Provide the (x, y) coordinate of the cell's center where the given text is located.  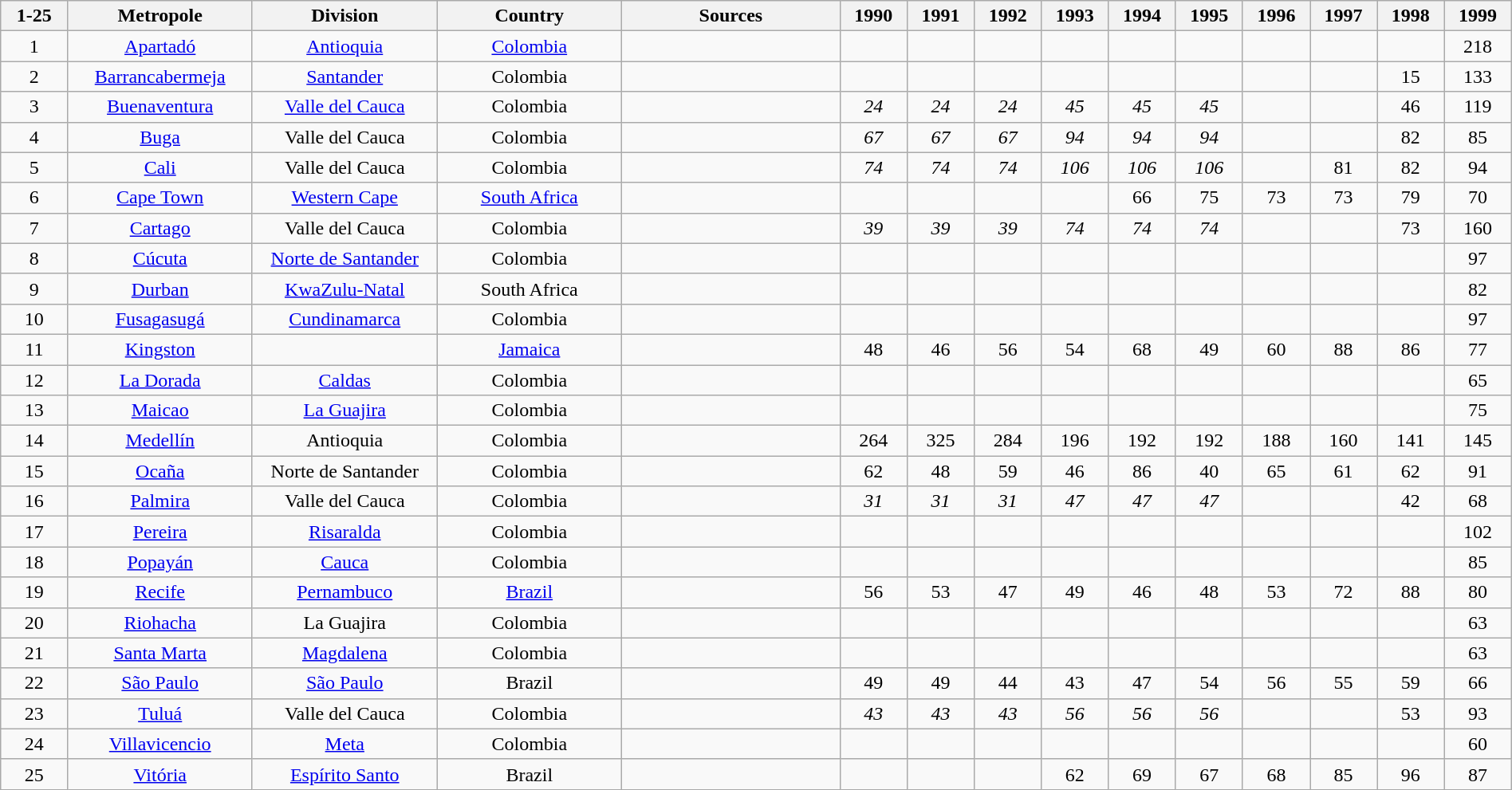
6 (34, 198)
Santander (345, 77)
87 (1478, 774)
Buga (160, 137)
1995 (1209, 16)
Pereira (160, 532)
196 (1075, 441)
61 (1344, 471)
1990 (873, 16)
42 (1411, 501)
KwaZulu-Natal (345, 289)
Kingston (160, 349)
188 (1276, 441)
Ocaña (160, 471)
1991 (940, 16)
3 (34, 107)
141 (1411, 441)
264 (873, 441)
2 (34, 77)
Cartago (160, 228)
Risaralda (345, 532)
70 (1478, 198)
Pernambuco (345, 592)
Recife (160, 592)
1994 (1142, 16)
Medellín (160, 441)
96 (1411, 774)
Western Cape (345, 198)
Country (530, 16)
1-25 (34, 16)
5 (34, 167)
20 (34, 623)
Jamaica (530, 349)
Meta (345, 744)
18 (34, 562)
Cauca (345, 562)
16 (34, 501)
Division (345, 16)
13 (34, 411)
80 (1478, 592)
44 (1008, 683)
Fusagasugá (160, 319)
Durban (160, 289)
40 (1209, 471)
1996 (1276, 16)
Cundinamarca (345, 319)
Apartadó (160, 46)
17 (34, 532)
10 (34, 319)
284 (1008, 441)
22 (34, 683)
1999 (1478, 16)
Villavicencio (160, 744)
9 (34, 289)
1992 (1008, 16)
1998 (1411, 16)
79 (1411, 198)
93 (1478, 713)
25 (34, 774)
Tuluá (160, 713)
1993 (1075, 16)
Barrancabermeja (160, 77)
Popayán (160, 562)
Metropole (160, 16)
Santa Marta (160, 653)
72 (1344, 592)
8 (34, 258)
69 (1142, 774)
1 (34, 46)
14 (34, 441)
23 (34, 713)
Maicao (160, 411)
Espírito Santo (345, 774)
La Dorada (160, 380)
7 (34, 228)
Sources (731, 16)
1997 (1344, 16)
4 (34, 137)
19 (34, 592)
Riohacha (160, 623)
Vitória (160, 774)
55 (1344, 683)
102 (1478, 532)
Cúcuta (160, 258)
325 (940, 441)
12 (34, 380)
77 (1478, 349)
Palmira (160, 501)
11 (34, 349)
145 (1478, 441)
Magdalena (345, 653)
Cape Town (160, 198)
Cali (160, 167)
21 (34, 653)
133 (1478, 77)
218 (1478, 46)
81 (1344, 167)
Buenaventura (160, 107)
Caldas (345, 380)
91 (1478, 471)
119 (1478, 107)
